Find where the given text appears and provide that cell's center as [X, Y] coordinate. 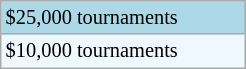
$10,000 tournaments [124, 51]
$25,000 tournaments [124, 17]
